For the text-containing cell, return its midpoint in (x, y) coordinate format. 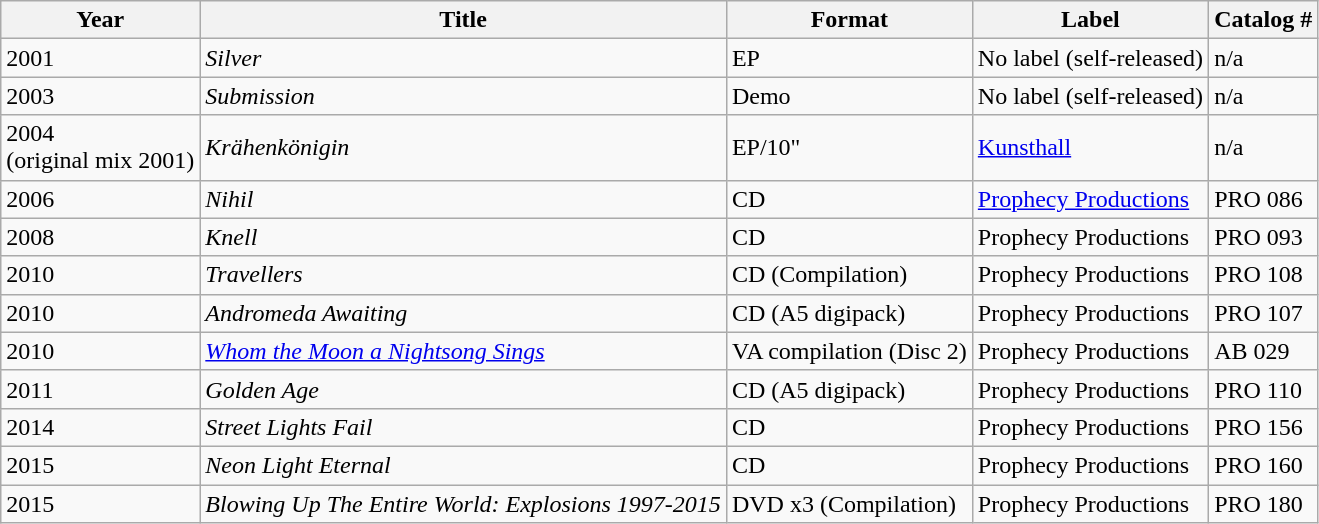
2006 (100, 199)
2001 (100, 58)
Title (464, 20)
PRO 180 (1264, 503)
Travellers (464, 275)
2011 (100, 389)
Whom the Moon a Nightsong Sings (464, 351)
Format (849, 20)
Catalog # (1264, 20)
Kunsthall (1090, 148)
Submission (464, 96)
PRO 107 (1264, 313)
Krähenkönigin (464, 148)
AB 029 (1264, 351)
Street Lights Fail (464, 427)
Silver (464, 58)
EP/10" (849, 148)
2004(original mix 2001) (100, 148)
PRO 086 (1264, 199)
Demo (849, 96)
PRO 108 (1264, 275)
EP (849, 58)
Knell (464, 237)
Andromeda Awaiting (464, 313)
Golden Age (464, 389)
Blowing Up The Entire World: Explosions 1997-2015 (464, 503)
2003 (100, 96)
Label (1090, 20)
2014 (100, 427)
DVD x3 (Compilation) (849, 503)
CD (Compilation) (849, 275)
PRO 110 (1264, 389)
PRO 156 (1264, 427)
PRO 093 (1264, 237)
Nihil (464, 199)
2008 (100, 237)
Neon Light Eternal (464, 465)
PRO 160 (1264, 465)
Year (100, 20)
VA compilation (Disc 2) (849, 351)
